Return [x, y] of the center of cell containing provided text 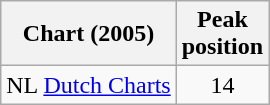
14 [222, 85]
Peakposition [222, 34]
Chart (2005) [88, 34]
NL Dutch Charts [88, 85]
